Return (x, y) of the center of cell containing provided text 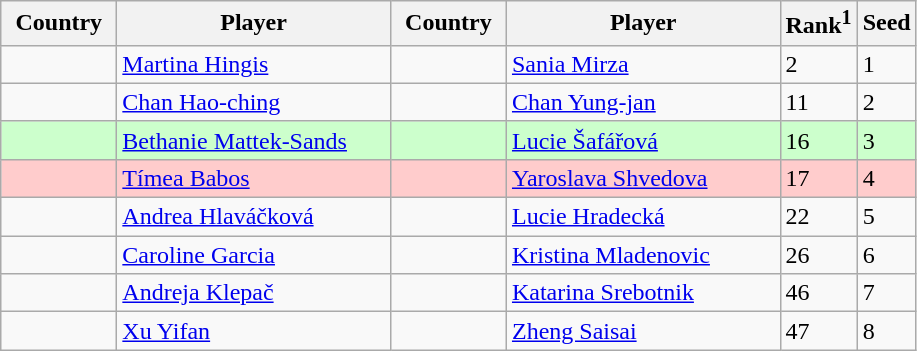
11 (818, 102)
Andrea Hlaváčková (254, 217)
46 (818, 293)
Rank1 (818, 24)
Seed (886, 24)
Zheng Saisai (643, 331)
Yaroslava Shvedova (643, 178)
Chan Yung-jan (643, 102)
Caroline Garcia (254, 255)
47 (818, 331)
17 (818, 178)
Tímea Babos (254, 178)
Xu Yifan (254, 331)
26 (818, 255)
Katarina Srebotnik (643, 293)
1 (886, 64)
Lucie Hradecká (643, 217)
7 (886, 293)
Chan Hao-ching (254, 102)
16 (818, 140)
6 (886, 255)
8 (886, 331)
Lucie Šafářová (643, 140)
22 (818, 217)
Kristina Mladenovic (643, 255)
Sania Mirza (643, 64)
5 (886, 217)
Martina Hingis (254, 64)
4 (886, 178)
Bethanie Mattek-Sands (254, 140)
3 (886, 140)
Andreja Klepač (254, 293)
